Search for the cell housing the specified text and yield its [X, Y] center coordinate. 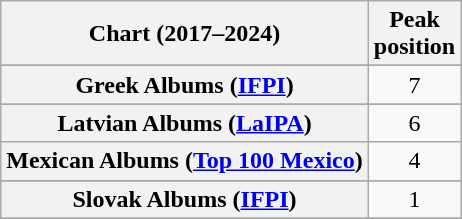
7 [414, 85]
Latvian Albums (LaIPA) [185, 123]
4 [414, 161]
Slovak Albums (IFPI) [185, 199]
Mexican Albums (Top 100 Mexico) [185, 161]
1 [414, 199]
Peak position [414, 34]
Chart (2017–2024) [185, 34]
Greek Albums (IFPI) [185, 85]
6 [414, 123]
